Return the [x, y] coordinate for the center point of the cell that contains the specified text.  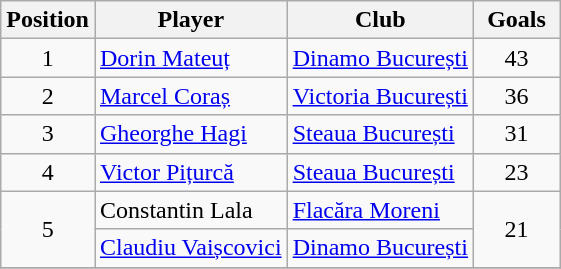
Player [190, 20]
Position [48, 20]
Victoria București [380, 96]
Flacăra Moreni [380, 210]
5 [48, 229]
Claudiu Vaișcovici [190, 248]
4 [48, 172]
36 [516, 96]
Club [380, 20]
31 [516, 134]
Dorin Mateuț [190, 58]
Goals [516, 20]
Constantin Lala [190, 210]
Gheorghe Hagi [190, 134]
23 [516, 172]
Victor Pițurcă [190, 172]
1 [48, 58]
Marcel Coraș [190, 96]
3 [48, 134]
43 [516, 58]
21 [516, 229]
2 [48, 96]
